Detect which cell encompasses the target text, then output its [x, y] center coordinate. 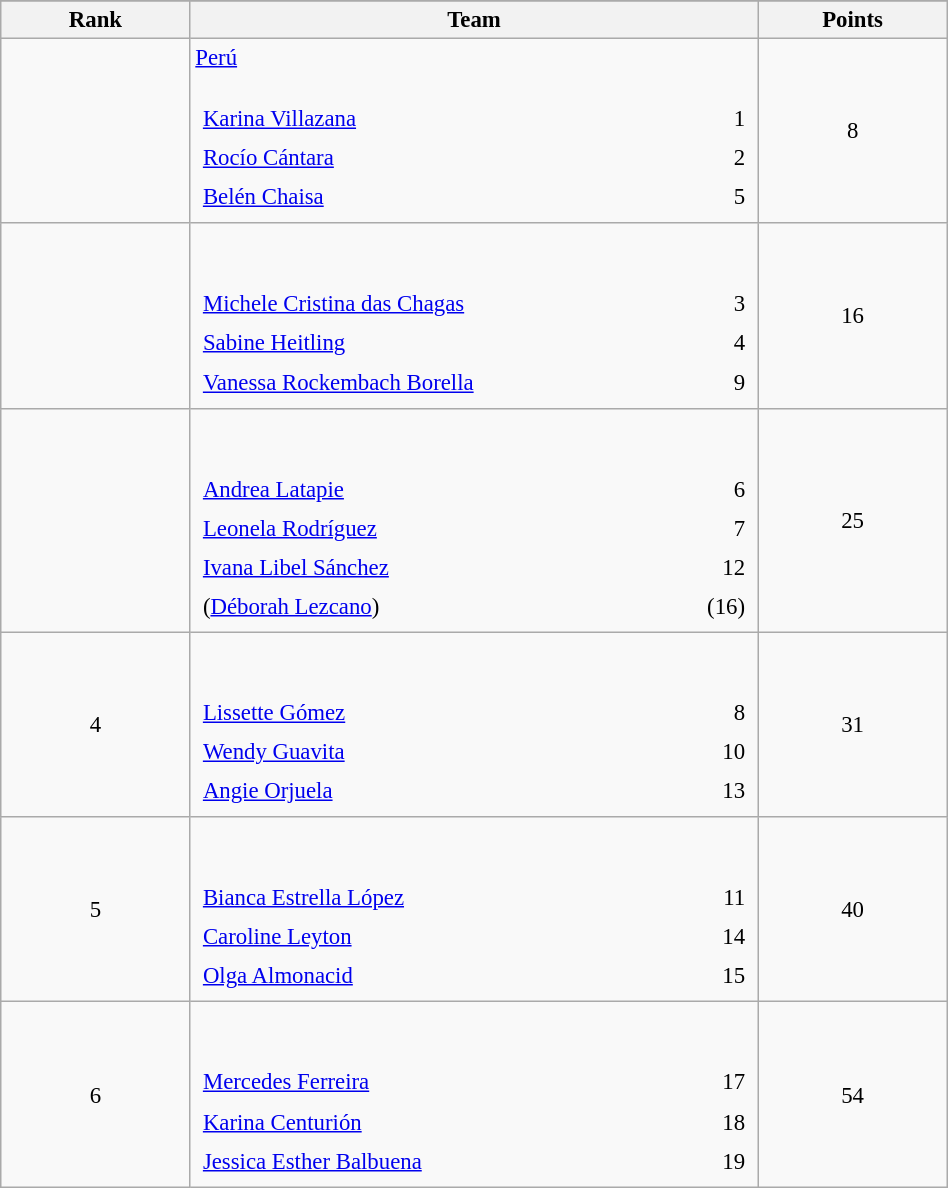
17 [716, 1082]
Jessica Esther Balbuena [438, 1160]
Olga Almonacid [436, 976]
7 [696, 528]
13 [702, 791]
Andrea Latapie [419, 489]
Points [852, 20]
Belén Chaisa [442, 197]
Ivana Libel Sánchez [419, 567]
18 [716, 1121]
9 [730, 382]
40 [852, 910]
Mercedes Ferreira [438, 1082]
Rank [96, 20]
Team [474, 20]
11 [713, 897]
Bianca Estrella López 11 Caroline Leyton 14 Olga Almonacid 15 [474, 910]
31 [852, 724]
19 [716, 1160]
(16) [696, 606]
Rocío Cántara [442, 158]
Bianca Estrella López [436, 897]
10 [702, 752]
Karina Centurión [438, 1121]
Michele Cristina das Chagas [454, 304]
2 [718, 158]
Karina Villazana [442, 119]
25 [852, 520]
Leonela Rodríguez [419, 528]
Sabine Heitling [454, 343]
16 [852, 316]
Andrea Latapie 6 Leonela Rodríguez 7 Ivana Libel Sánchez 12 (Déborah Lezcano) (16) [474, 520]
54 [852, 1094]
Lissette Gómez 8 Wendy Guavita 10 Angie Orjuela 13 [474, 724]
Caroline Leyton [436, 937]
Vanessa Rockembach Borella [454, 382]
Michele Cristina das Chagas 3 Sabine Heitling 4 Vanessa Rockembach Borella 9 [474, 316]
15 [713, 976]
14 [713, 937]
Perú Karina Villazana 1 Rocío Cántara 2 Belén Chaisa 5 [474, 132]
Wendy Guavita [424, 752]
1 [718, 119]
Angie Orjuela [424, 791]
Mercedes Ferreira 17 Karina Centurión 18 Jessica Esther Balbuena 19 [474, 1094]
12 [696, 567]
Lissette Gómez [424, 713]
3 [730, 304]
(Déborah Lezcano) [419, 606]
